Capture the cell that displays the provided text and extract its [x, y] central coordinate. 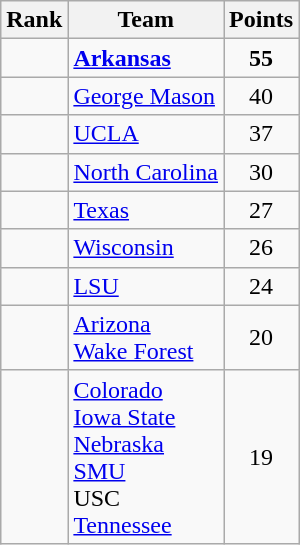
Arkansas [146, 58]
Texas [146, 210]
LSU [146, 286]
24 [262, 286]
37 [262, 134]
55 [262, 58]
30 [262, 172]
26 [262, 248]
19 [262, 456]
27 [262, 210]
George Mason [146, 96]
Points [262, 20]
North Carolina [146, 172]
Rank [34, 20]
ArizonaWake Forest [146, 338]
20 [262, 338]
Wisconsin [146, 248]
ColoradoIowa StateNebraskaSMUUSCTennessee [146, 456]
Team [146, 20]
40 [262, 96]
UCLA [146, 134]
